Detect which cell encompasses the target text, then output its [X, Y] center coordinate. 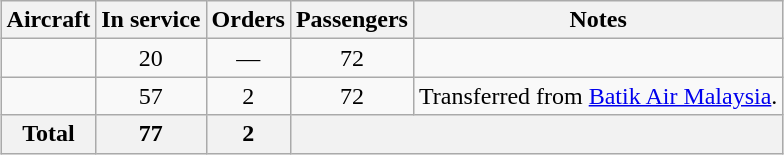
Notes [598, 20]
In service [151, 20]
— [248, 58]
57 [151, 96]
20 [151, 58]
Transferred from Batik Air Malaysia. [598, 96]
Passengers [352, 20]
Orders [248, 20]
77 [151, 134]
Aircraft [48, 20]
Total [48, 134]
